From the cell containing the given text, extract its center point as (x, y) coordinate. 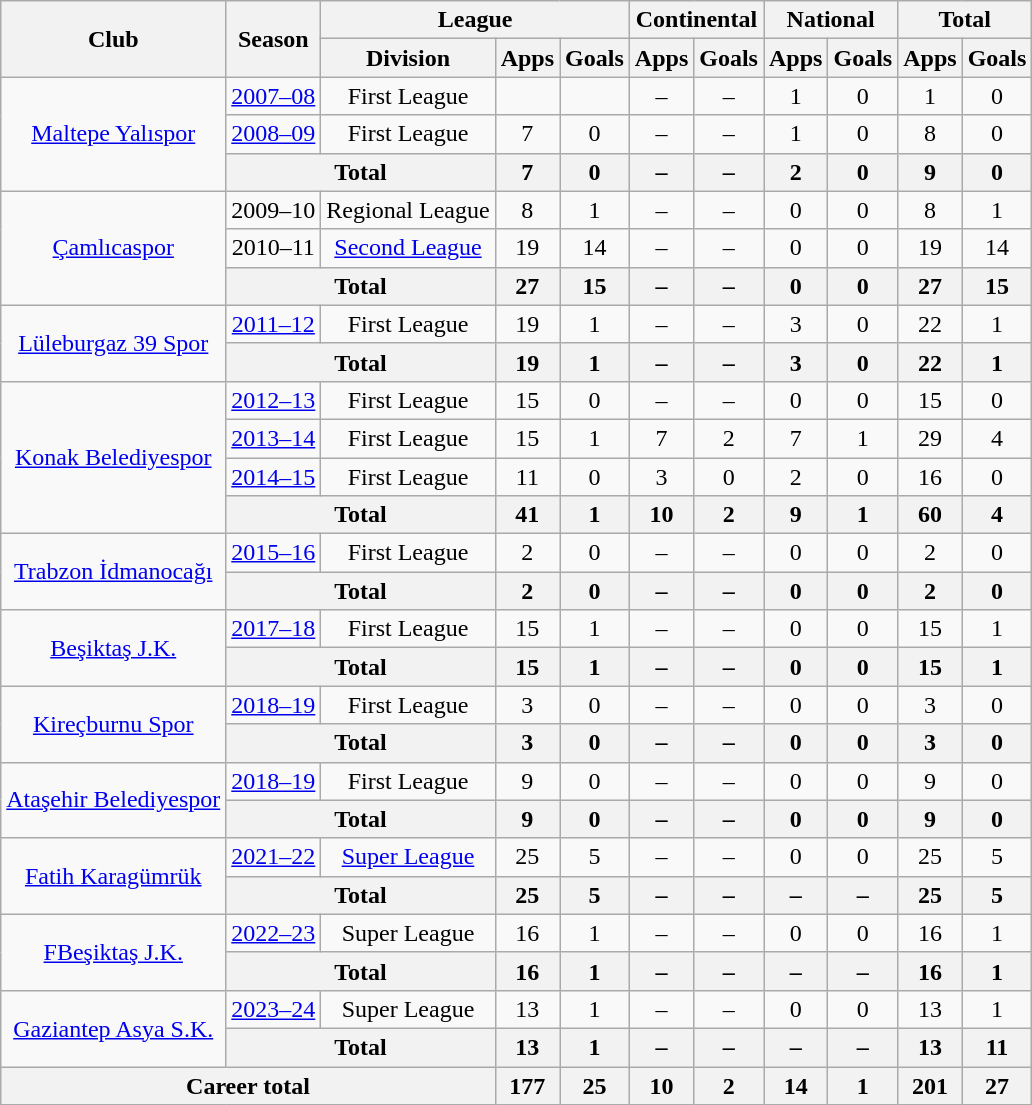
2014–15 (274, 477)
29 (930, 438)
Ataşehir Belediyespor (114, 800)
Fatih Karagümrük (114, 876)
2023–24 (274, 1009)
Gaziantep Asya S.K. (114, 1028)
2017–18 (274, 629)
Maltepe Yalıspor (114, 134)
Season (274, 39)
Career total (248, 1085)
Division (408, 58)
2011–12 (274, 324)
Second League (408, 248)
2022–23 (274, 933)
2008–09 (274, 134)
2021–22 (274, 857)
41 (527, 515)
Continental (696, 20)
2015–16 (274, 553)
Lüleburgaz 39 Spor (114, 343)
177 (527, 1085)
FBeşiktaş J.K. (114, 952)
60 (930, 515)
National (831, 20)
2013–14 (274, 438)
Konak Belediyespor (114, 457)
201 (930, 1085)
Kireçburnu Spor (114, 724)
Regional League (408, 210)
2007–08 (274, 96)
Beşiktaş J.K. (114, 648)
League (476, 20)
Çamlıcaspor (114, 248)
2010–11 (274, 248)
2012–13 (274, 400)
Club (114, 39)
2009–10 (274, 210)
Trabzon İdmanocağı (114, 572)
